Locate the cell with the specified text and output its (x, y) center coordinate. 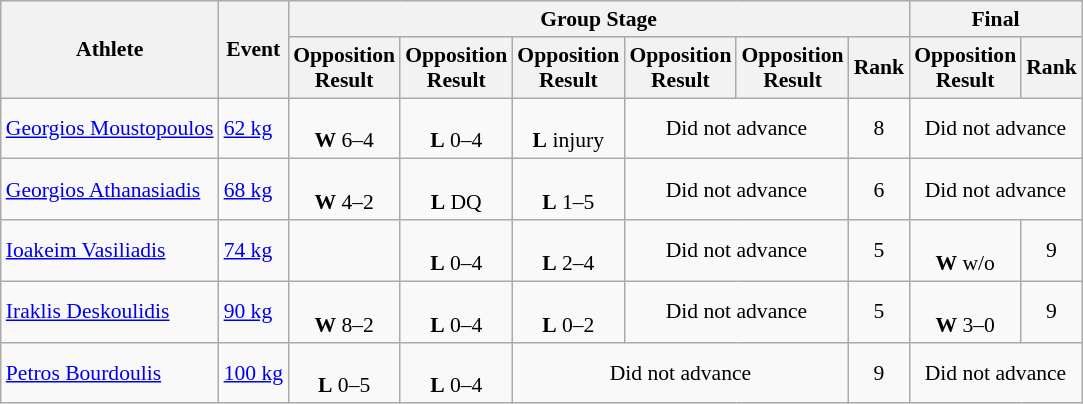
Event (254, 50)
Final (996, 19)
L 2–4 (568, 250)
Group Stage (598, 19)
Iraklis Deskoulidis (110, 312)
Athlete (110, 50)
Petros Bourdoulis (110, 372)
Ioakeim Vasiliadis (110, 250)
68 kg (254, 190)
6 (880, 190)
L 0–2 (568, 312)
W 6–4 (344, 128)
100 kg (254, 372)
8 (880, 128)
W 4–2 (344, 190)
62 kg (254, 128)
90 kg (254, 312)
W 3–0 (965, 312)
W 8–2 (344, 312)
Georgios Moustopoulos (110, 128)
Georgios Athanasiadis (110, 190)
L 0–5 (344, 372)
74 kg (254, 250)
L 1–5 (568, 190)
L DQ (456, 190)
L injury (568, 128)
W w/o (965, 250)
